For the text-containing cell, return its midpoint in (x, y) coordinate format. 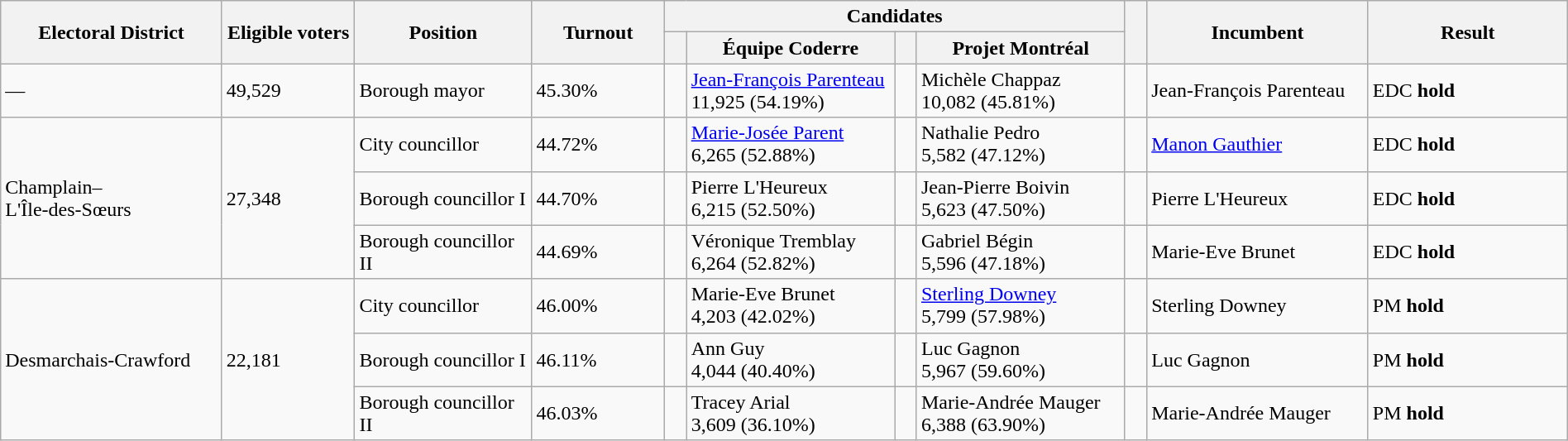
44.70% (599, 199)
Marie-Andrée Mauger 6,388 (63.90%) (1021, 414)
Ann Guy 4,044 (40.40%) (791, 359)
27,348 (288, 199)
Marie-Andrée Mauger (1258, 414)
22,181 (288, 359)
Candidates (895, 17)
Tracey Arial 3,609 (36.10%) (791, 414)
Incumbent (1258, 32)
44.69% (599, 252)
Projet Montréal (1021, 48)
Luc Gagnon (1258, 359)
46.11% (599, 359)
46.03% (599, 414)
Michèle Chappaz 10,082 (45.81%) (1021, 91)
Marie-Eve Brunet 4,203 (42.02%) (791, 306)
— (112, 91)
Desmarchais-Crawford (112, 359)
Jean-François Parenteau (1258, 91)
Nathalie Pedro 5,582 (47.12%) (1021, 144)
46.00% (599, 306)
Marie-Josée Parent 6,265 (52.88%) (791, 144)
49,529 (288, 91)
Borough mayor (443, 91)
Jean-Pierre Boivin 5,623 (47.50%) (1021, 199)
Sterling Downey (1258, 306)
Turnout (599, 32)
Position (443, 32)
Champlain–L'Île-des-Sœurs (112, 199)
Sterling Downey 5,799 (57.98%) (1021, 306)
Electoral District (112, 32)
45.30% (599, 91)
Manon Gauthier (1258, 144)
Result (1467, 32)
Pierre L'Heureux (1258, 199)
Jean-François Parenteau 11,925 (54.19%) (791, 91)
Véronique Tremblay 6,264 (52.82%) (791, 252)
44.72% (599, 144)
Marie-Eve Brunet (1258, 252)
Équipe Coderre (791, 48)
Eligible voters (288, 32)
Luc Gagnon 5,967 (59.60%) (1021, 359)
Pierre L'Heureux 6,215 (52.50%) (791, 199)
Gabriel Bégin 5,596 (47.18%) (1021, 252)
